Extract the (X, Y) coordinate from the center of the cell holding the provided text.  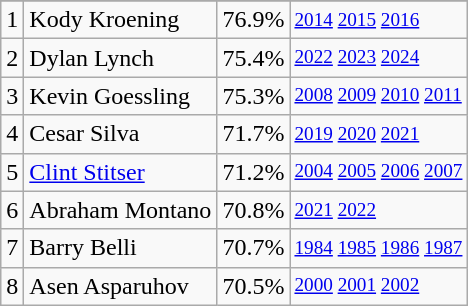
76.9% (254, 20)
Cesar Silva (120, 134)
71.7% (254, 134)
Abraham Montano (120, 210)
2000 2001 2002 (378, 286)
6 (12, 210)
70.8% (254, 210)
3 (12, 96)
2 (12, 58)
70.7% (254, 248)
2004 2005 2006 2007 (378, 172)
71.2% (254, 172)
Clint Stitser (120, 172)
2022 2023 2024 (378, 58)
1984 1985 1986 1987 (378, 248)
4 (12, 134)
Dylan Lynch (120, 58)
8 (12, 286)
Kody Kroening (120, 20)
75.4% (254, 58)
75.3% (254, 96)
Barry Belli (120, 248)
1 (12, 20)
70.5% (254, 286)
2019 2020 2021 (378, 134)
2021 2022 (378, 210)
7 (12, 248)
5 (12, 172)
Kevin Goessling (120, 96)
2014 2015 2016 (378, 20)
2008 2009 2010 2011 (378, 96)
Asen Asparuhov (120, 286)
